Identify which cell holds the provided text, then report its (x, y) central coordinate. 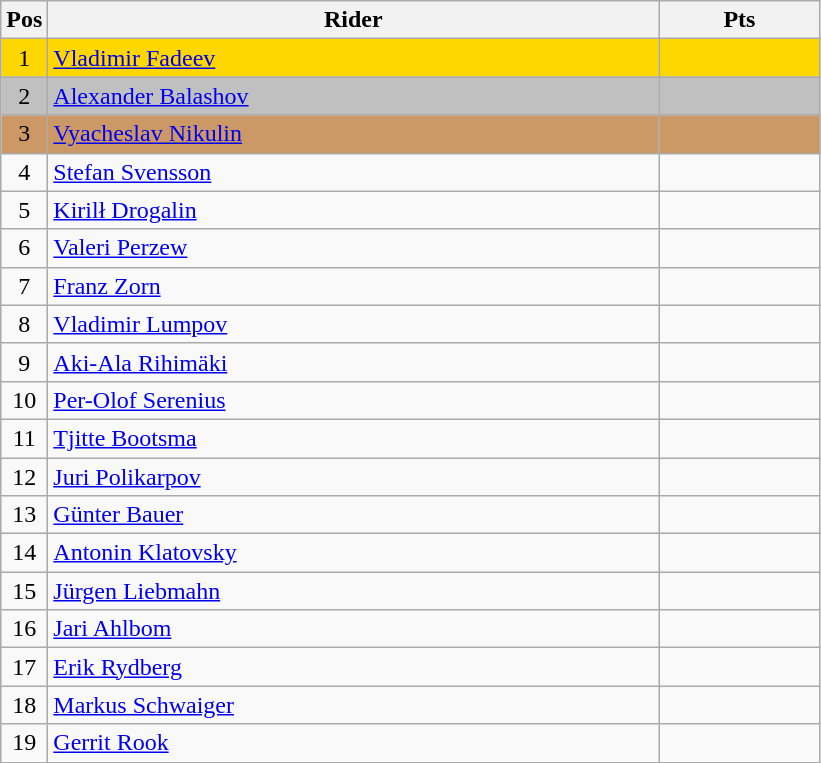
12 (24, 477)
Rider (354, 20)
Erik Rydberg (354, 667)
Gerrit Rook (354, 743)
15 (24, 591)
5 (24, 210)
2 (24, 96)
Tjitte Bootsma (354, 438)
Jürgen Liebmahn (354, 591)
Per-Olof Serenius (354, 400)
9 (24, 362)
17 (24, 667)
Vyacheslav Nikulin (354, 134)
Aki-Ala Rihimäki (354, 362)
7 (24, 286)
Pts (740, 20)
1 (24, 58)
18 (24, 705)
Juri Polikarpov (354, 477)
Stefan Svensson (354, 172)
Günter Bauer (354, 515)
Kirilł Drogalin (354, 210)
Vladimir Lumpov (354, 324)
10 (24, 400)
6 (24, 248)
Franz Zorn (354, 286)
8 (24, 324)
Jari Ahlbom (354, 629)
19 (24, 743)
16 (24, 629)
4 (24, 172)
Markus Schwaiger (354, 705)
3 (24, 134)
13 (24, 515)
14 (24, 553)
11 (24, 438)
Valeri Perzew (354, 248)
Alexander Balashov (354, 96)
Antonin Klatovsky (354, 553)
Vladimir Fadeev (354, 58)
Pos (24, 20)
